Scan for the cell matching the given text and deliver its (x, y) coordinate at center. 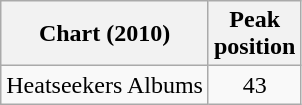
43 (254, 85)
Peakposition (254, 34)
Heatseekers Albums (105, 85)
Chart (2010) (105, 34)
